Return (x, y) of the center of cell containing provided text 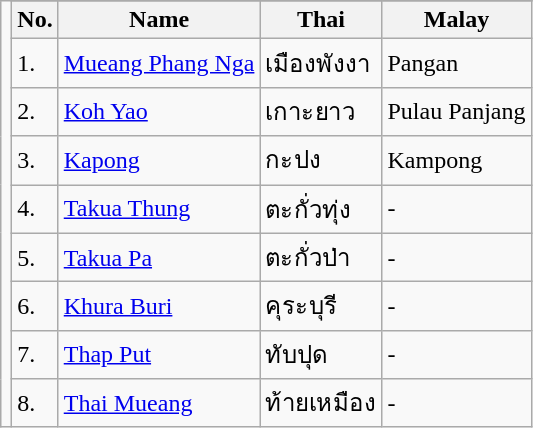
เกาะยาว (321, 112)
ท้ายเหมือง (321, 404)
Koh Yao (159, 112)
กะปง (321, 160)
5. (35, 258)
8. (35, 404)
Khura Buri (159, 306)
ทับปุด (321, 354)
7. (35, 354)
Name (159, 20)
1. (35, 64)
Takua Thung (159, 208)
Kampong (456, 160)
Thap Put (159, 354)
ตะกั่วทุ่ง (321, 208)
No. (35, 20)
Malay (456, 20)
Takua Pa (159, 258)
2. (35, 112)
Thai (321, 20)
Thai Mueang (159, 404)
เมืองพังงา (321, 64)
Mueang Phang Nga (159, 64)
4. (35, 208)
6. (35, 306)
Pulau Panjang (456, 112)
3. (35, 160)
Kapong (159, 160)
คุระบุรี (321, 306)
ตะกั่วป่า (321, 258)
Pangan (456, 64)
